Provide the (X, Y) coordinate of the cell's center where the given text is located.  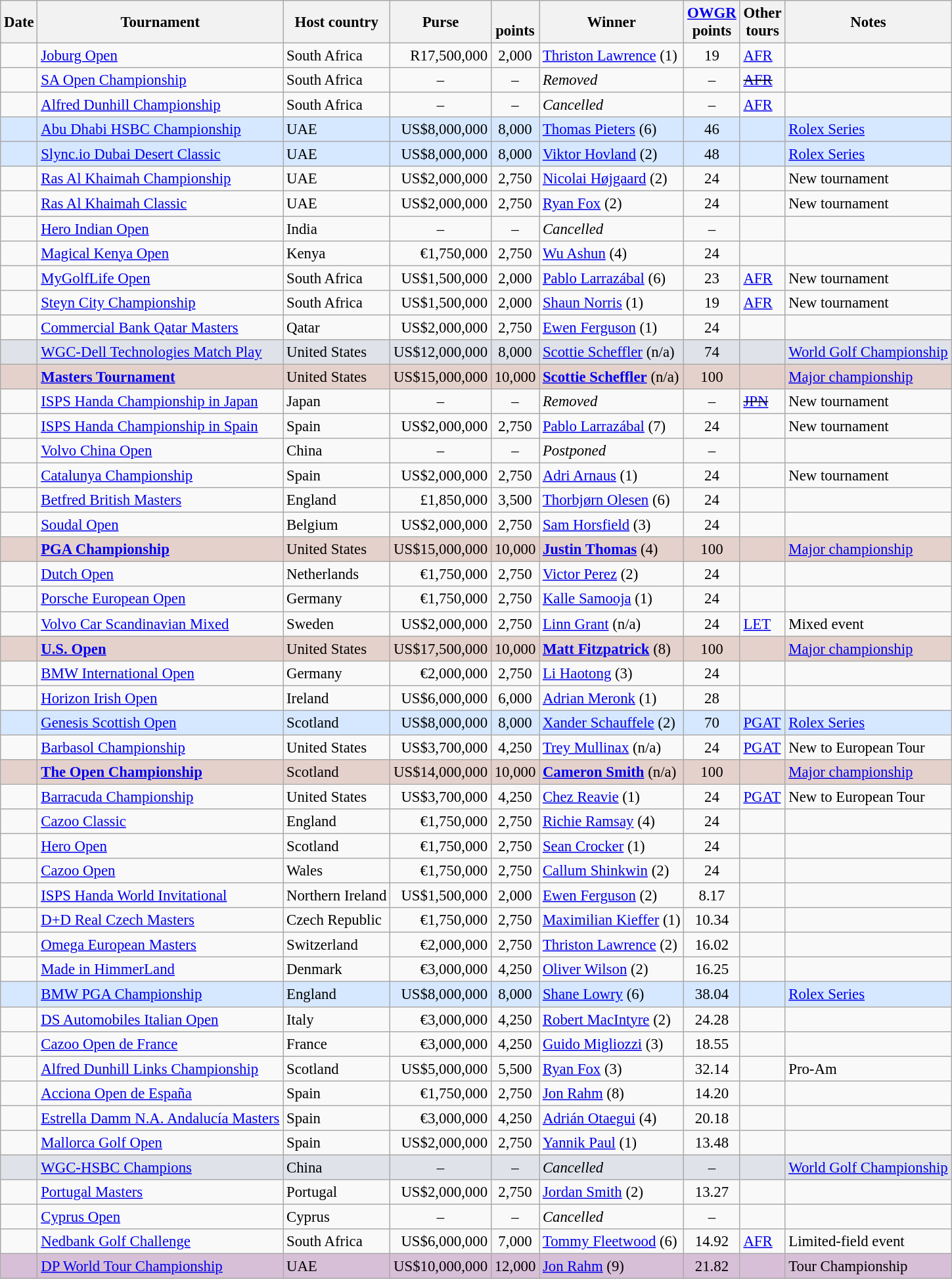
Adrian Meronk (1) (612, 698)
Ryan Fox (2) (612, 204)
Adrián Otaegui (4) (612, 1118)
Tommy Fleetwood (6) (612, 1242)
BMW International Open (160, 673)
18.55 (712, 1044)
Porsche European Open (160, 599)
48 (712, 154)
Hero Indian Open (160, 229)
16.02 (712, 945)
Nedbank Golf Challenge (160, 1242)
Portugal Masters (160, 1192)
Masters Tournament (160, 377)
Slync.io Dubai Desert Classic (160, 154)
Volvo Car Scandinavian Mixed (160, 624)
Thomas Pieters (6) (612, 129)
Switzerland (336, 945)
Cyprus Open (160, 1217)
74 (712, 352)
WGC-Dell Technologies Match Play (160, 352)
Ewen Ferguson (1) (612, 327)
Pablo Larrazábal (6) (612, 278)
U.S. Open (160, 649)
Wu Ashun (4) (612, 253)
Hero Open (160, 847)
D+D Real Czech Masters (160, 920)
Host country (336, 22)
Ireland (336, 698)
Viktor Hovland (2) (612, 154)
Maximilian Kieffer (1) (612, 920)
16.25 (712, 969)
US$12,000,000 (441, 352)
14.92 (712, 1242)
Made in HimmerLand (160, 969)
Guido Migliozzi (3) (612, 1044)
24.28 (712, 1019)
Notes (869, 22)
US$5,000,000 (441, 1069)
Belgium (336, 525)
Italy (336, 1019)
Horizon Irish Open (160, 698)
US$17,500,000 (441, 649)
Dutch Open (160, 574)
US$10,000,000 (441, 1267)
Thriston Lawrence (2) (612, 945)
13.48 (712, 1143)
38.04 (712, 994)
Oliver Wilson (2) (612, 969)
3,500 (515, 500)
6,000 (515, 698)
India (336, 229)
BMW PGA Championship (160, 994)
Xander Schauffele (2) (612, 723)
Acciona Open de España (160, 1093)
Estrella Damm N.A. Andalucía Masters (160, 1118)
France (336, 1044)
Winner (612, 22)
Wales (336, 871)
7,000 (515, 1242)
Jon Rahm (8) (612, 1093)
Barracuda Championship (160, 797)
Trey Mullinax (n/a) (612, 747)
Japan (336, 402)
32.14 (712, 1069)
14.20 (712, 1093)
Abu Dhabi HSBC Championship (160, 129)
12,000 (515, 1267)
Sean Crocker (1) (612, 847)
Cazoo Open (160, 871)
Qatar (336, 327)
Sweden (336, 624)
ISPS Handa Championship in Japan (160, 402)
Victor Perez (2) (612, 574)
Mixed event (869, 624)
5,500 (515, 1069)
Callum Shinkwin (2) (612, 871)
points (515, 22)
Pro-Am (869, 1069)
Cazoo Classic (160, 822)
ISPS Handa Championship in Spain (160, 426)
Ras Al Khaimah Classic (160, 204)
Othertours (762, 22)
70 (712, 723)
Cazoo Open de France (160, 1044)
OWGRpoints (712, 22)
DP World Tour Championship (160, 1267)
R17,500,000 (441, 56)
Alfred Dunhill Championship (160, 105)
Robert MacIntyre (2) (612, 1019)
Cameron Smith (n/a) (612, 772)
Denmark (336, 969)
23 (712, 278)
Li Haotong (3) (612, 673)
US$14,000,000 (441, 772)
Steyn City Championship (160, 302)
Limited-field event (869, 1242)
10.34 (712, 920)
21.82 (712, 1267)
PGA Championship (160, 549)
Yannik Paul (1) (612, 1143)
Volvo China Open (160, 451)
Shane Lowry (6) (612, 994)
28 (712, 698)
Jon Rahm (9) (612, 1267)
46 (712, 129)
Commercial Bank Qatar Masters (160, 327)
Catalunya Championship (160, 476)
Alfred Dunhill Links Championship (160, 1069)
20.18 (712, 1118)
Adri Arnaus (1) (612, 476)
Cyprus (336, 1217)
Portugal (336, 1192)
ISPS Handa World Invitational (160, 896)
£1,850,000 (441, 500)
Barbasol Championship (160, 747)
Shaun Norris (1) (612, 302)
Kalle Samooja (1) (612, 599)
Linn Grant (n/a) (612, 624)
MyGolfLife Open (160, 278)
Chez Reavie (1) (612, 797)
Ewen Ferguson (2) (612, 896)
Czech Republic (336, 920)
JPN (762, 402)
Richie Ramsay (4) (612, 822)
Betfred British Masters (160, 500)
Postponed (612, 451)
WGC-HSBC Champions (160, 1167)
The Open Championship (160, 772)
DS Automobiles Italian Open (160, 1019)
Pablo Larrazábal (7) (612, 426)
Joburg Open (160, 56)
Thriston Lawrence (1) (612, 56)
Netherlands (336, 574)
13.27 (712, 1192)
Soudal Open (160, 525)
Justin Thomas (4) (612, 549)
Ryan Fox (3) (612, 1069)
Purse (441, 22)
Genesis Scottish Open (160, 723)
Northern Ireland (336, 896)
8.17 (712, 896)
Jordan Smith (2) (612, 1192)
Mallorca Golf Open (160, 1143)
Sam Horsfield (3) (612, 525)
Tournament (160, 22)
Ras Al Khaimah Championship (160, 179)
Matt Fitzpatrick (8) (612, 649)
Magical Kenya Open (160, 253)
Tour Championship (869, 1267)
Kenya (336, 253)
Nicolai Højgaard (2) (612, 179)
LET (762, 624)
Thorbjørn Olesen (6) (612, 500)
Omega European Masters (160, 945)
SA Open Championship (160, 80)
Date (19, 22)
